For the text-containing cell, return its midpoint in (x, y) coordinate format. 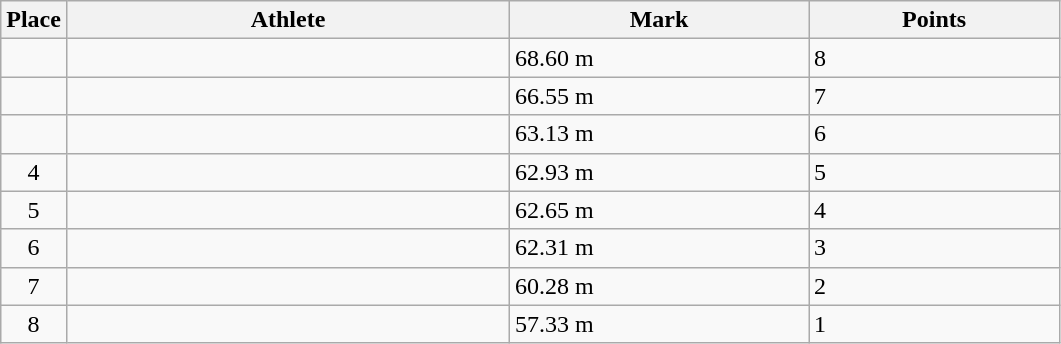
1 (934, 324)
Athlete (288, 20)
63.13 m (660, 134)
2 (934, 286)
Points (934, 20)
62.93 m (660, 172)
Place (34, 20)
57.33 m (660, 324)
62.31 m (660, 248)
Mark (660, 20)
62.65 m (660, 210)
66.55 m (660, 96)
68.60 m (660, 58)
60.28 m (660, 286)
3 (934, 248)
